Capture the cell that displays the provided text and extract its [X, Y] central coordinate. 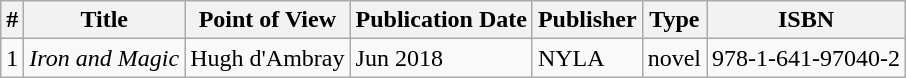
Iron and Magic [104, 58]
Point of View [268, 20]
Title [104, 20]
1 [12, 58]
978-1-641-97040-2 [806, 58]
novel [674, 58]
Hugh d'Ambray [268, 58]
NYLA [587, 58]
Jun 2018 [441, 58]
ISBN [806, 20]
Publication Date [441, 20]
Type [674, 20]
# [12, 20]
Publisher [587, 20]
